Capture the cell that displays the provided text and extract its (x, y) central coordinate. 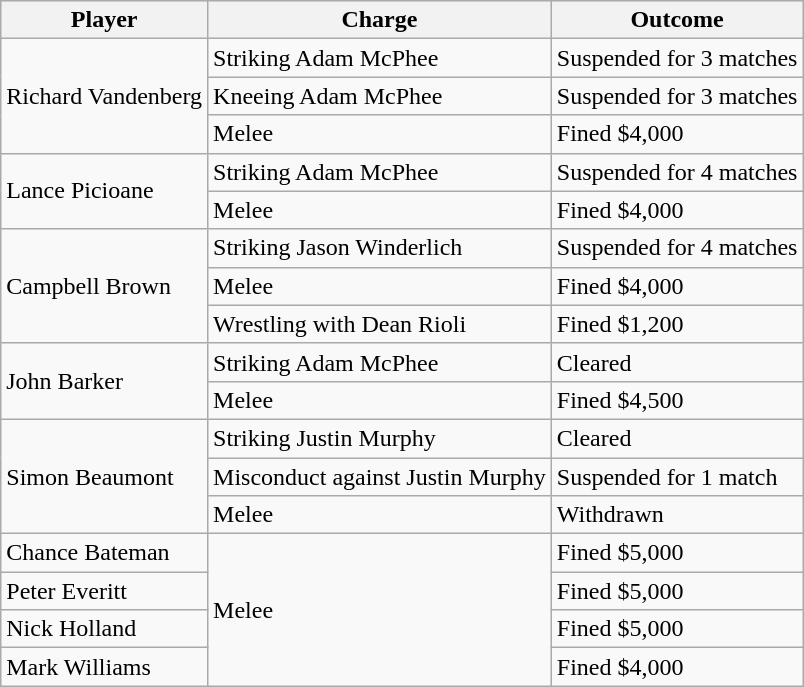
Striking Justin Murphy (380, 438)
Campbell Brown (104, 286)
Charge (380, 20)
John Barker (104, 381)
Kneeing Adam McPhee (380, 96)
Richard Vandenberg (104, 96)
Simon Beaumont (104, 476)
Striking Jason Winderlich (380, 248)
Chance Bateman (104, 553)
Fined $1,200 (677, 324)
Nick Holland (104, 629)
Misconduct against Justin Murphy (380, 477)
Wrestling with Dean Rioli (380, 324)
Lance Picioane (104, 191)
Suspended for 1 match (677, 477)
Outcome (677, 20)
Fined $4,500 (677, 400)
Withdrawn (677, 515)
Player (104, 20)
Mark Williams (104, 667)
Peter Everitt (104, 591)
